For the text-containing cell, return its midpoint in (X, Y) coordinate format. 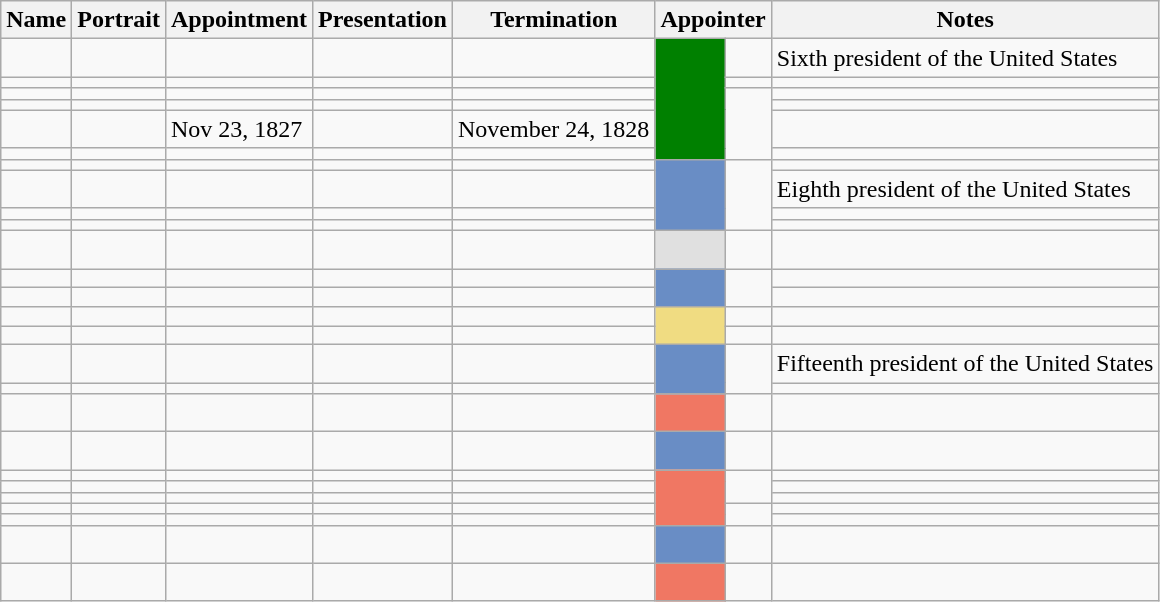
November 24, 1828 (554, 129)
Portrait (119, 20)
Appointment (238, 20)
Notes (965, 20)
Appointer (713, 20)
Name (36, 20)
Termination (554, 20)
Fifteenth president of the United States (965, 364)
Presentation (383, 20)
Eighth president of the United States (965, 189)
Nov 23, 1827 (238, 129)
Sixth president of the United States (965, 58)
